Scan for the cell matching the given text and deliver its (X, Y) coordinate at center. 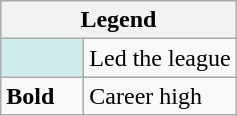
Bold (42, 96)
Career high (160, 96)
Led the league (160, 58)
Legend (118, 20)
